Detect which cell encompasses the target text, then output its (x, y) center coordinate. 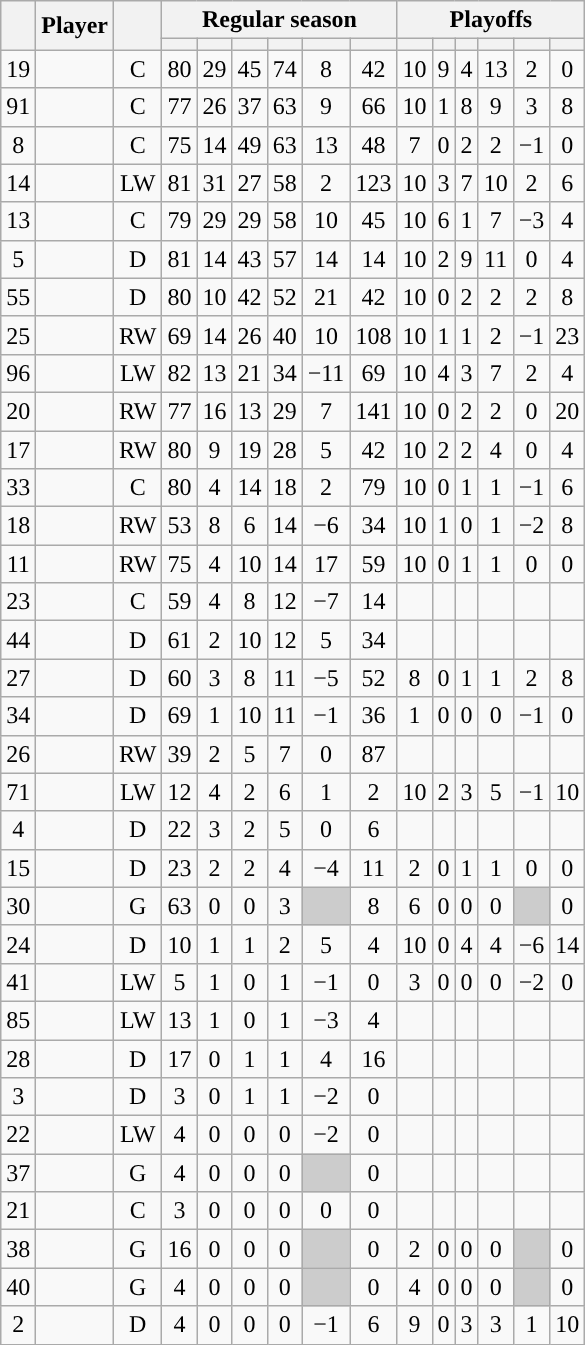
91 (18, 107)
57 (284, 259)
66 (374, 107)
43 (250, 259)
82 (180, 373)
74 (284, 69)
44 (18, 640)
96 (18, 373)
−11 (326, 373)
15 (18, 868)
36 (374, 716)
−7 (326, 602)
53 (180, 526)
24 (18, 944)
38 (18, 1249)
55 (18, 297)
48 (374, 145)
−5 (326, 678)
85 (18, 1020)
39 (180, 754)
Player (75, 26)
71 (18, 792)
108 (374, 335)
123 (374, 183)
Playoffs (491, 20)
33 (18, 488)
25 (18, 335)
Regular season (280, 20)
87 (374, 754)
141 (374, 411)
30 (18, 906)
49 (250, 145)
61 (180, 640)
60 (180, 678)
41 (18, 982)
−4 (326, 868)
31 (214, 183)
